Provide the (X, Y) coordinate of the cell's center where the given text is located.  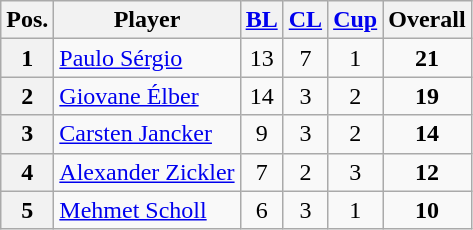
19 (427, 96)
Giovane Élber (147, 96)
BL (262, 20)
Mehmet Scholl (147, 210)
12 (427, 172)
10 (427, 210)
4 (28, 172)
9 (262, 134)
Pos. (28, 20)
5 (28, 210)
Paulo Sérgio (147, 58)
Overall (427, 20)
Cup (356, 20)
Alexander Zickler (147, 172)
21 (427, 58)
13 (262, 58)
6 (262, 210)
Player (147, 20)
CL (305, 20)
Carsten Jancker (147, 134)
